Locate the cell with the specified text and output its (X, Y) center coordinate. 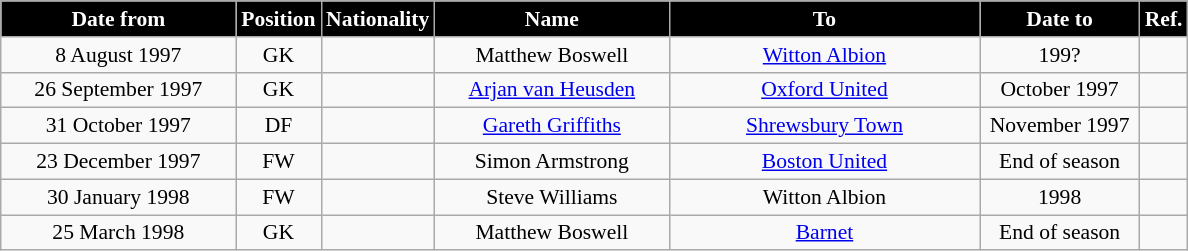
199? (1060, 55)
Steve Williams (552, 197)
Shrewsbury Town (824, 126)
Barnet (824, 233)
Date from (118, 19)
DF (278, 126)
Gareth Griffiths (552, 126)
November 1997 (1060, 126)
25 March 1998 (118, 233)
30 January 1998 (118, 197)
26 September 1997 (118, 90)
To (824, 19)
1998 (1060, 197)
Position (278, 19)
Date to (1060, 19)
8 August 1997 (118, 55)
31 October 1997 (118, 126)
Boston United (824, 162)
Simon Armstrong (552, 162)
Arjan van Heusden (552, 90)
Oxford United (824, 90)
Ref. (1164, 19)
Name (552, 19)
Nationality (378, 19)
October 1997 (1060, 90)
23 December 1997 (118, 162)
